From the cell containing the given text, extract its center point as (x, y) coordinate. 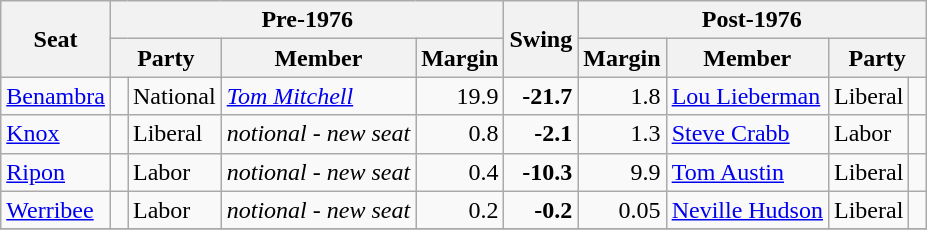
Steve Crabb (747, 134)
-2.1 (541, 134)
Lou Lieberman (747, 96)
Knox (56, 134)
-0.2 (541, 210)
National (175, 96)
9.9 (622, 172)
Post-1976 (752, 20)
Tom Mitchell (318, 96)
0.4 (460, 172)
0.2 (460, 210)
0.05 (622, 210)
1.3 (622, 134)
Pre-1976 (307, 20)
Neville Hudson (747, 210)
Benambra (56, 96)
1.8 (622, 96)
19.9 (460, 96)
Seat (56, 39)
Tom Austin (747, 172)
Ripon (56, 172)
Werribee (56, 210)
0.8 (460, 134)
-21.7 (541, 96)
-10.3 (541, 172)
Swing (541, 39)
